Pinpoint the cell where the given text exists, returning its (x, y) midpoint coordinate. 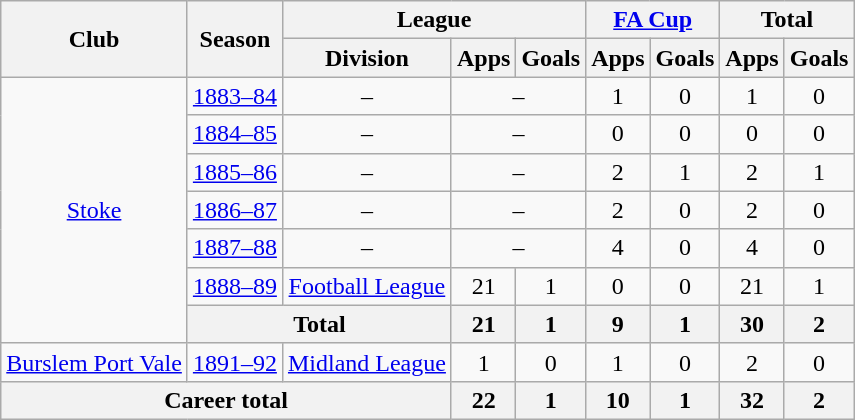
Burslem Port Vale (94, 362)
Career total (226, 400)
Division (366, 58)
FA Cup (653, 20)
Club (94, 39)
Stoke (94, 210)
10 (618, 400)
1883–84 (234, 96)
1888–89 (234, 286)
30 (752, 324)
1891–92 (234, 362)
9 (618, 324)
Season (234, 39)
League (434, 20)
1886–87 (234, 210)
Football League (366, 286)
32 (752, 400)
1885–86 (234, 172)
22 (483, 400)
1884–85 (234, 134)
1887–88 (234, 248)
Midland League (366, 362)
